From the cell containing the given text, extract its center point as [X, Y] coordinate. 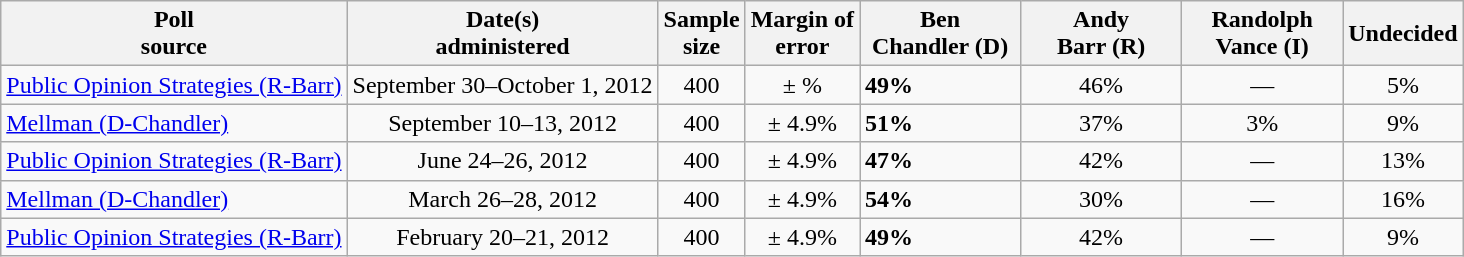
Pollsource [174, 34]
37% [1102, 123]
AndyBarr (R) [1102, 34]
54% [940, 199]
3% [1262, 123]
51% [940, 123]
Date(s)administered [502, 34]
± % [802, 85]
September 10–13, 2012 [502, 123]
13% [1403, 161]
16% [1403, 199]
Samplesize [702, 34]
Margin oferror [802, 34]
5% [1403, 85]
46% [1102, 85]
BenChandler (D) [940, 34]
Undecided [1403, 34]
30% [1102, 199]
RandolphVance (I) [1262, 34]
March 26–28, 2012 [502, 199]
February 20–21, 2012 [502, 237]
September 30–October 1, 2012 [502, 85]
47% [940, 161]
June 24–26, 2012 [502, 161]
